Identify which cell holds the provided text, then report its (x, y) central coordinate. 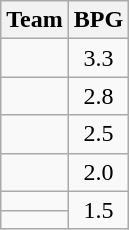
2.0 (98, 172)
1.5 (98, 210)
3.3 (98, 58)
2.5 (98, 134)
BPG (98, 20)
Team (35, 20)
2.8 (98, 96)
